Return (X, Y) of the center of cell containing provided text 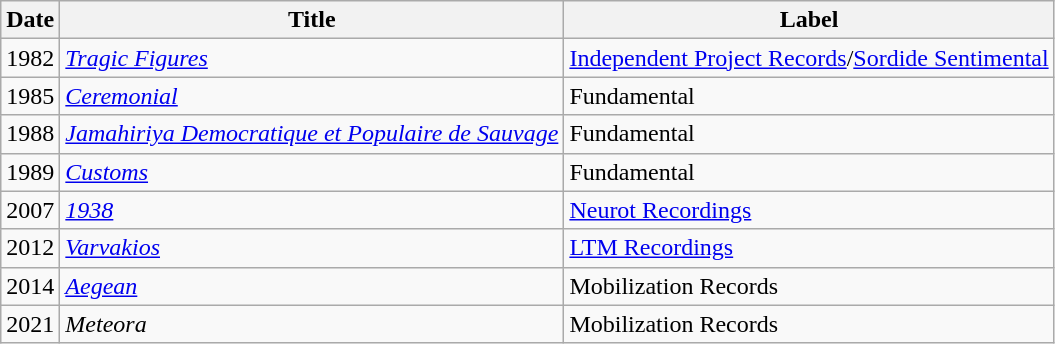
Title (312, 20)
Label (809, 20)
1989 (30, 172)
Tragic Figures (312, 58)
1938 (312, 210)
2021 (30, 324)
Varvakios (312, 248)
Date (30, 20)
Independent Project Records/Sordide Sentimental (809, 58)
Ceremonial (312, 96)
2007 (30, 210)
Neurot Recordings (809, 210)
2014 (30, 286)
1985 (30, 96)
Aegean (312, 286)
LTM Recordings (809, 248)
1982 (30, 58)
Jamahiriya Democratique et Populaire de Sauvage (312, 134)
1988 (30, 134)
Meteora (312, 324)
Customs (312, 172)
2012 (30, 248)
